Capture the cell that displays the provided text and extract its (X, Y) central coordinate. 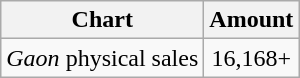
Gaon physical sales (102, 58)
Chart (102, 20)
Amount (252, 20)
16,168+ (252, 58)
